Search for the cell housing the specified text and yield its (x, y) center coordinate. 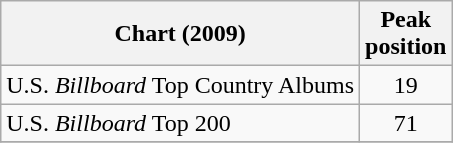
U.S. Billboard Top 200 (180, 123)
Peakposition (406, 34)
71 (406, 123)
19 (406, 85)
Chart (2009) (180, 34)
U.S. Billboard Top Country Albums (180, 85)
